Find where the given text appears and provide that cell's center as (X, Y) coordinate. 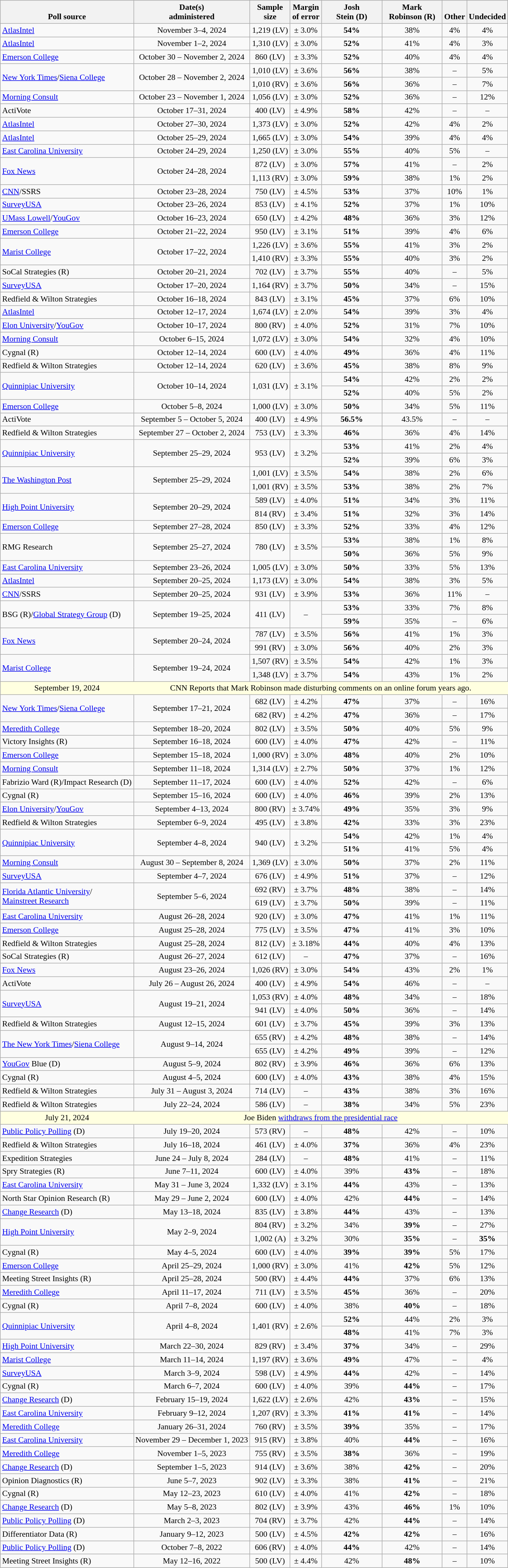
812 (LV) (270, 943)
April 4–8, 2024 (192, 1326)
1,010 (RV) (270, 84)
30% (352, 1239)
655 (RV) (270, 1037)
July 22–24, 2024 (192, 1104)
January 9–12, 2023 (192, 1534)
787 (LV) (270, 634)
941 (LV) (270, 1011)
1,010 (LV) (270, 70)
Undecided (487, 12)
October 21–22, 2024 (192, 232)
August 26–27, 2024 (192, 957)
1,164 (RV) (270, 285)
August 9–14, 2024 (192, 1044)
April 25–28, 2024 (192, 1279)
September 19, 2024 (67, 688)
August 30 – September 8, 2024 (192, 863)
October 16–18, 2024 (192, 299)
November 3–4, 2024 (192, 30)
573 (RV) (270, 1132)
1,507 (RV) (270, 661)
March 6–7, 2024 (192, 1386)
1,250 (LV) (270, 151)
914 (LV) (270, 1467)
August 26–28, 2024 (192, 917)
September 5 – October 5, 2024 (192, 420)
775 (LV) (270, 930)
43.5% (412, 420)
September 23–26, 2024 (192, 567)
July 26 – August 26, 2024 (192, 984)
495 (LV) (270, 822)
October 28 – November 2, 2024 (192, 77)
711 (LV) (270, 1292)
October 23–26, 2024 (192, 205)
February 15–19, 2024 (192, 1400)
September 5–6, 2024 (192, 896)
29% (487, 1346)
May 12–23, 2023 (192, 1494)
931 (LV) (270, 594)
1,401 (RV) (270, 1326)
July 19–20, 2024 (192, 1132)
Florida Atlantic University/Mainstreet Research (67, 896)
902 (LV) (270, 1481)
1,056 (LV) (270, 97)
May 4–5, 2024 (192, 1252)
411 (LV) (270, 614)
853 (LV) (270, 205)
755 (RV) (270, 1454)
Other (455, 12)
Opinion Diagnostics (R) (67, 1481)
September 15–16, 2024 (192, 796)
1,219 (LV) (270, 30)
North Star Opinion Research (R) (67, 1199)
August 23–26, 2024 (192, 970)
November 1–2, 2024 (192, 44)
31% (412, 326)
November 29 – December 1, 2023 (192, 1440)
October 10–17, 2024 (192, 326)
19% (487, 1454)
760 (RV) (270, 1427)
May 2–9, 2024 (192, 1232)
September 1–5, 2023 (192, 1467)
October 6–15, 2024 (192, 339)
Marginof error (305, 12)
610 (LV) (270, 1494)
682 (LV) (270, 702)
57% (352, 165)
1,410 (RV) (270, 259)
750 (LV) (270, 191)
July 16–18, 2024 (192, 1145)
September 17–21, 2024 (192, 709)
Date(s)administered (192, 12)
March 3–9, 2024 (192, 1373)
753 (LV) (270, 433)
September 4–8, 2024 (192, 843)
612 (LV) (270, 957)
650 (LV) (270, 218)
October 17–20, 2024 (192, 285)
October 23 – November 1, 2024 (192, 97)
August 5–9, 2024 (192, 1064)
940 (LV) (270, 843)
27% (487, 1225)
May 5–8, 2023 (192, 1507)
1,000 (LV) (270, 406)
May 31 – June 3, 2024 (192, 1185)
1,001 (RV) (270, 487)
1,369 (LV) (270, 863)
Fabrizio Ward (R)/Impact Research (D) (67, 782)
1,674 (LV) (270, 312)
September 20–29, 2024 (192, 507)
June 7–11, 2024 (192, 1171)
January 26–31, 2024 (192, 1427)
284 (LV) (270, 1158)
915 (RV) (270, 1440)
1,197 (RV) (270, 1360)
802 (RV) (270, 1064)
56.5% (352, 420)
± 2.7% (305, 769)
CNN Reports that Mark Robinson made disturbing comments on an online forum years ago. (321, 688)
606 (RV) (270, 1548)
Samplesize (270, 12)
1,310 (LV) (270, 44)
June 5–7, 2023 (192, 1481)
655 (LV) (270, 1051)
March 2–3, 2023 (192, 1521)
October 25–29, 2024 (192, 138)
October 24–29, 2024 (192, 151)
October 10–14, 2024 (192, 386)
1,314 (LV) (270, 769)
Spry Strategies (R) (67, 1171)
920 (LV) (270, 917)
October 23–28, 2024 (192, 191)
October 17–31, 2024 (192, 111)
RMG Research (67, 547)
1,373 (LV) (270, 124)
September 15–18, 2024 (192, 755)
1,332 (LV) (270, 1185)
September 11–18, 2024 (192, 769)
829 (RV) (270, 1346)
1,053 (RV) (270, 997)
843 (LV) (270, 299)
JoshStein (D) (352, 12)
April 25–29, 2024 (192, 1266)
MarkRobinson (R) (412, 12)
872 (LV) (270, 165)
814 (RV) (270, 514)
March 11–14, 2024 (192, 1360)
1,001 (LV) (270, 473)
October 24–28, 2024 (192, 171)
UMass Lowell/YouGov (67, 218)
1,026 (RV) (270, 970)
461 (LV) (270, 1145)
692 (RV) (270, 890)
September 27–28, 2024 (192, 527)
1,072 (LV) (270, 339)
June 24 – July 8, 2024 (192, 1158)
The Washington Post (67, 480)
September 19–25, 2024 (192, 614)
619 (LV) (270, 903)
21% (487, 1481)
586 (LV) (270, 1104)
Victory Insights (R) (67, 742)
1,113 (RV) (270, 178)
May 13–18, 2024 (192, 1212)
August 19–21, 2024 (192, 1003)
702 (LV) (270, 272)
620 (LV) (270, 366)
950 (LV) (270, 232)
589 (LV) (270, 500)
August 4–5, 2024 (192, 1078)
Joe Biden withdraws from the presidential race (321, 1118)
682 (RV) (270, 715)
804 (RV) (270, 1225)
September 19–24, 2024 (192, 668)
October 16–23, 2024 (192, 218)
58% (352, 111)
September 11–17, 2024 (192, 782)
1,622 (LV) (270, 1400)
850 (LV) (270, 527)
May 29 – June 2, 2024 (192, 1199)
1,031 (LV) (270, 386)
March 22–30, 2024 (192, 1346)
October 17–22, 2024 (192, 252)
September 20–24, 2024 (192, 641)
1,173 (LV) (270, 581)
YouGov Blue (D) (67, 1064)
780 (LV) (270, 547)
500 (RV) (270, 1279)
953 (LV) (270, 453)
August 12–15, 2024 (192, 1024)
July 21, 2024 (67, 1118)
1,207 (RV) (270, 1413)
BSG (R)/Global Strategy Group (D) (67, 614)
The New York Times/Siena College (67, 1044)
± 3.74% (305, 809)
October 27–30, 2024 (192, 124)
September 4–13, 2024 (192, 809)
October 12–17, 2024 (192, 312)
714 (LV) (270, 1091)
1,665 (LV) (270, 138)
1,348 (LV) (270, 675)
1,226 (LV) (270, 245)
991 (RV) (270, 648)
April 7–8, 2024 (192, 1306)
October 30 – November 2, 2024 (192, 57)
October 5–8, 2024 (192, 406)
September 25–27, 2024 (192, 547)
October 20–21, 2024 (192, 272)
835 (LV) (270, 1212)
September 6–9, 2024 (192, 822)
601 (LV) (270, 1024)
676 (LV) (270, 876)
September 4–7, 2024 (192, 876)
April 11–17, 2024 (192, 1292)
704 (RV) (270, 1521)
September 27 – October 2, 2024 (192, 433)
Differentiator Data (R) (67, 1534)
Expedition Strategies (67, 1158)
Poll source (67, 12)
October 7–8, 2022 (192, 1548)
February 9–12, 2024 (192, 1413)
May 12–16, 2022 (192, 1561)
November 1–5, 2023 (192, 1454)
860 (LV) (270, 57)
± 3.18% (305, 943)
1,002 (A) (270, 1239)
July 31 – August 3, 2024 (192, 1091)
September 16–18, 2024 (192, 742)
September 18–20, 2024 (192, 729)
± 2.0% (305, 312)
1,005 (LV) (270, 567)
± 4.1% (305, 205)
598 (LV) (270, 1373)
